For the text-containing cell, return its midpoint in [X, Y] coordinate format. 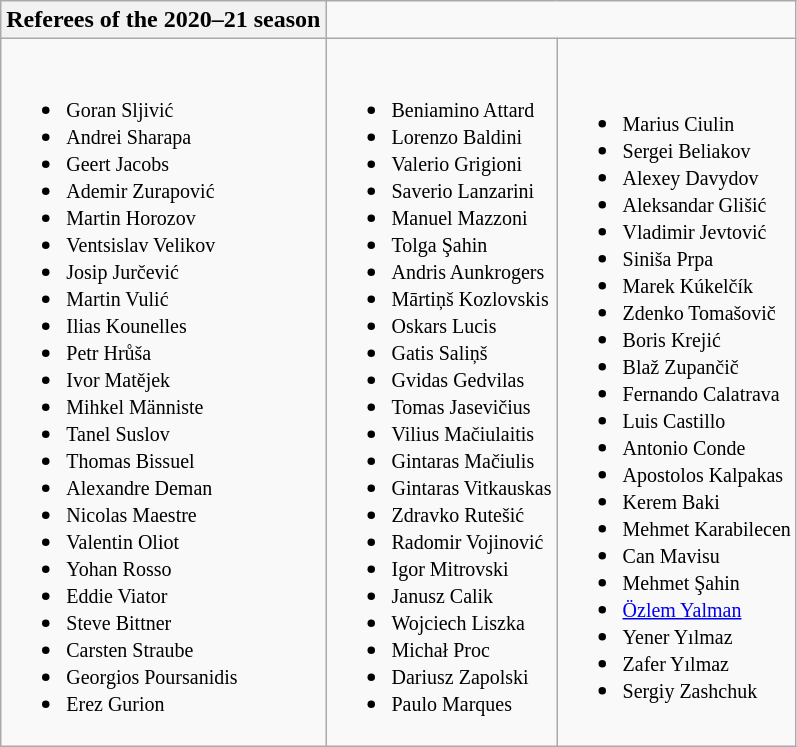
Referees of the 2020–21 season [164, 20]
